Provide the (x, y) coordinate of the cell's center where the given text is located.  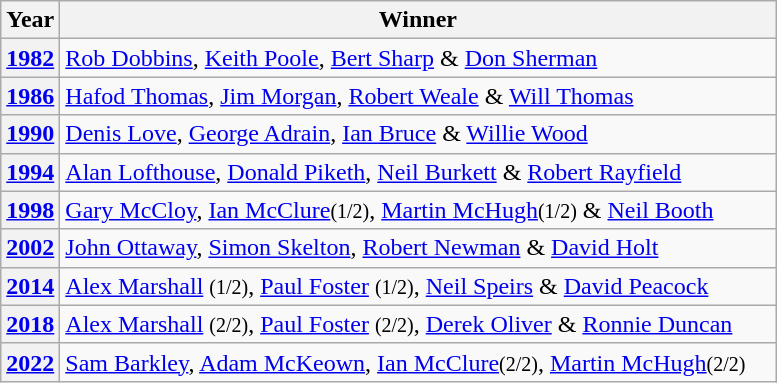
John Ottaway, Simon Skelton, Robert Newman & David Holt (418, 248)
Year (30, 20)
Sam Barkley, Adam McKeown, Ian McClure(2/2), Martin McHugh(2/2) (418, 362)
Alex Marshall (2/2), Paul Foster (2/2), Derek Oliver & Ronnie Duncan (418, 324)
Gary McCloy, Ian McClure(1/2), Martin McHugh(1/2) & Neil Booth (418, 210)
2002 (30, 248)
Rob Dobbins, Keith Poole, Bert Sharp & Don Sherman (418, 58)
1998 (30, 210)
1994 (30, 172)
Hafod Thomas, Jim Morgan, Robert Weale & Will Thomas (418, 96)
Alan Lofthouse, Donald Piketh, Neil Burkett & Robert Rayfield (418, 172)
1986 (30, 96)
2018 (30, 324)
1982 (30, 58)
2022 (30, 362)
1990 (30, 134)
Winner (418, 20)
Alex Marshall (1/2), Paul Foster (1/2), Neil Speirs & David Peacock (418, 286)
Denis Love, George Adrain, Ian Bruce & Willie Wood (418, 134)
2014 (30, 286)
